For the text-containing cell, return its midpoint in (X, Y) coordinate format. 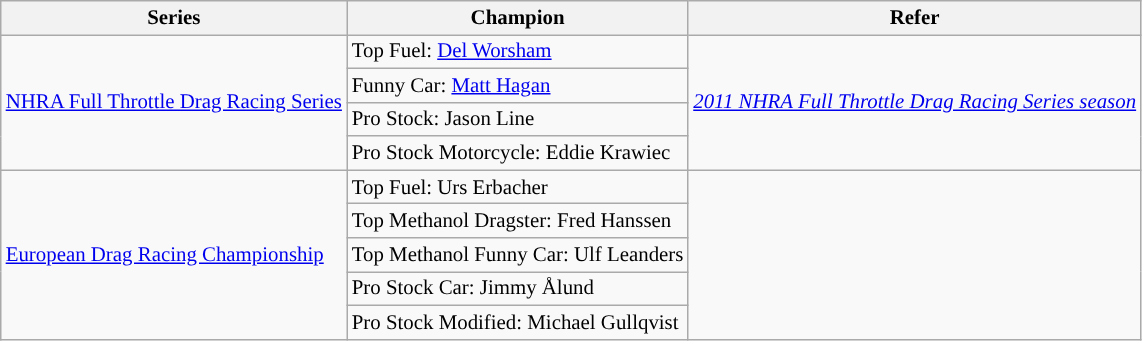
Refer (914, 18)
Champion (518, 18)
Pro Stock Modified: Michael Gullqvist (518, 322)
European Drag Racing Championship (174, 254)
Pro Stock: Jason Line (518, 119)
Series (174, 18)
Top Fuel: Urs Erbacher (518, 187)
Pro Stock Motorcycle: Eddie Krawiec (518, 153)
Top Fuel: Del Worsham (518, 51)
Top Methanol Funny Car: Ulf Leanders (518, 255)
Funny Car: Matt Hagan (518, 85)
2011 NHRA Full Throttle Drag Racing Series season (914, 102)
Pro Stock Car: Jimmy Ålund (518, 288)
NHRA Full Throttle Drag Racing Series (174, 102)
Top Methanol Dragster: Fred Hanssen (518, 221)
